Return the (X, Y) coordinate for the center point of the cell that contains the specified text.  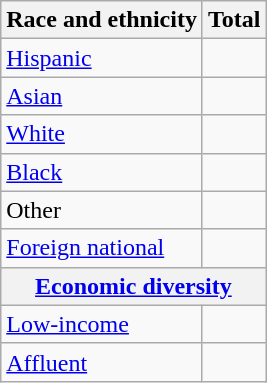
Foreign national (102, 248)
Black (102, 172)
Asian (102, 96)
White (102, 134)
Affluent (102, 362)
Total (234, 20)
Race and ethnicity (102, 20)
Economic diversity (134, 286)
Hispanic (102, 58)
Other (102, 210)
Low-income (102, 324)
